Pinpoint the cell where the given text exists, returning its (x, y) midpoint coordinate. 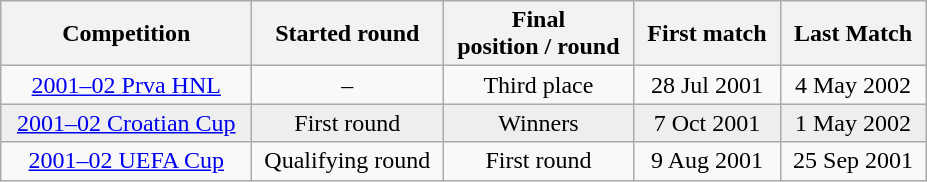
Winners (538, 123)
4 May 2002 (853, 85)
First match (707, 34)
2001–02 Croatian Cup (126, 123)
Started round (348, 34)
Third place (538, 85)
25 Sep 2001 (853, 161)
– (348, 85)
9 Aug 2001 (707, 161)
Qualifying round (348, 161)
2001–02 Prva HNL (126, 85)
7 Oct 2001 (707, 123)
Finalposition / round (538, 34)
28 Jul 2001 (707, 85)
Last Match (853, 34)
2001–02 UEFA Cup (126, 161)
Competition (126, 34)
1 May 2002 (853, 123)
